Pinpoint the cell where the given text exists, returning its [X, Y] midpoint coordinate. 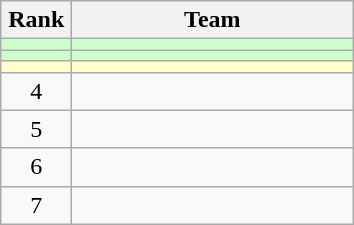
5 [36, 129]
7 [36, 205]
6 [36, 167]
4 [36, 91]
Rank [36, 20]
Team [212, 20]
